Provide the (X, Y) coordinate of the cell's center where the given text is located.  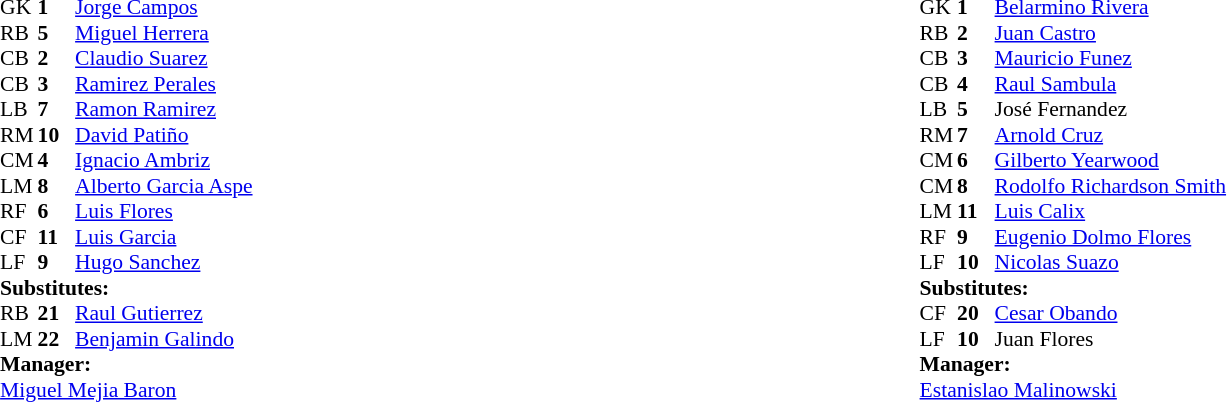
20 (976, 313)
Ramirez Perales (164, 84)
Raul Gutierrez (164, 313)
Arnold Cruz (1110, 135)
Miguel Herrera (164, 33)
22 (57, 339)
Ignacio Ambriz (164, 161)
Nicolas Suazo (1110, 263)
Raul Sambula (1110, 84)
Luis Flores (164, 211)
Eugenio Dolmo Flores (1110, 237)
Rodolfo Richardson Smith (1110, 186)
Juan Castro (1110, 33)
Juan Flores (1110, 339)
Benjamin Galindo (164, 339)
Ramon Ramirez (164, 109)
Alberto Garcia Aspe (164, 186)
Hugo Sanchez (164, 263)
Mauricio Funez (1110, 59)
21 (57, 313)
José Fernandez (1110, 109)
Luis Calix (1110, 211)
Luis Garcia (164, 237)
Gilberto Yearwood (1110, 161)
Claudio Suarez (164, 59)
Cesar Obando (1110, 313)
David Patiño (164, 135)
